Extract the (x, y) coordinate from the center of the cell holding the provided text.  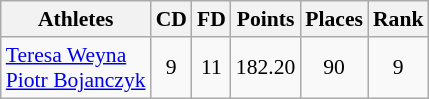
FD (212, 19)
Points (266, 19)
182.20 (266, 68)
11 (212, 68)
CD (172, 19)
Rank (398, 19)
Places (334, 19)
90 (334, 68)
Athletes (76, 19)
Teresa WeynaPiotr Bojanczyk (76, 68)
